Return [x, y] of the center of cell containing provided text 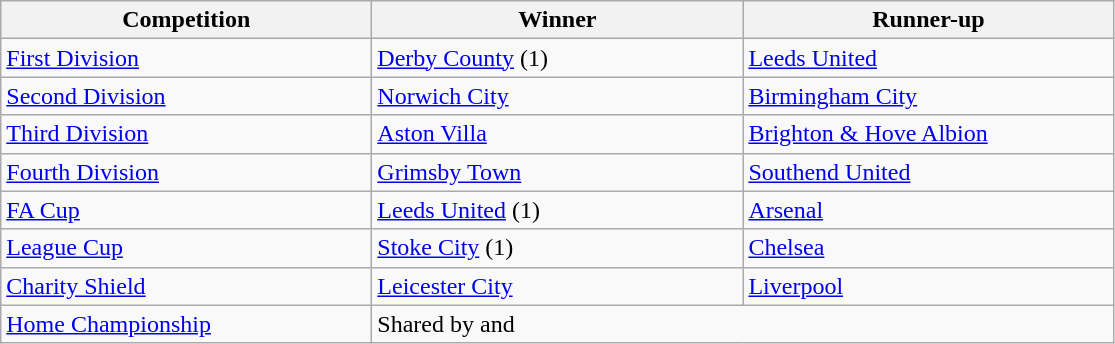
Leicester City [558, 286]
Charity Shield [186, 286]
Stoke City (1) [558, 248]
Brighton & Hove Albion [928, 134]
Leeds United [928, 58]
Southend United [928, 172]
League Cup [186, 248]
Derby County (1) [558, 58]
Arsenal [928, 210]
Home Championship [186, 324]
Shared by and [743, 324]
FA Cup [186, 210]
Chelsea [928, 248]
Norwich City [558, 96]
Grimsby Town [558, 172]
Fourth Division [186, 172]
Third Division [186, 134]
Liverpool [928, 286]
Runner-up [928, 20]
Aston Villa [558, 134]
First Division [186, 58]
Birmingham City [928, 96]
Second Division [186, 96]
Winner [558, 20]
Competition [186, 20]
Leeds United (1) [558, 210]
